Determine the (X, Y) coordinate at the center of the cell enclosing the given text.  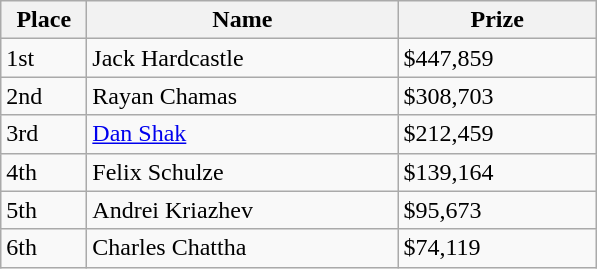
4th (44, 172)
$74,119 (498, 248)
Jack Hardcastle (242, 58)
5th (44, 210)
$95,673 (498, 210)
$212,459 (498, 134)
Rayan Chamas (242, 96)
6th (44, 248)
Dan Shak (242, 134)
$308,703 (498, 96)
Felix Schulze (242, 172)
Prize (498, 20)
3rd (44, 134)
2nd (44, 96)
Andrei Kriazhev (242, 210)
Place (44, 20)
Name (242, 20)
$447,859 (498, 58)
1st (44, 58)
$139,164 (498, 172)
Charles Chattha (242, 248)
